Find where the given text appears and provide that cell's center as [X, Y] coordinate. 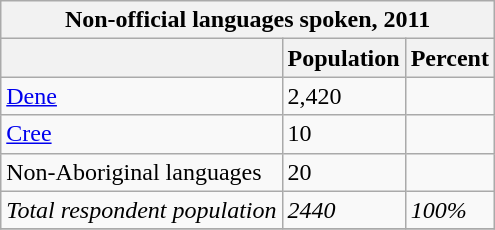
Dene [142, 96]
Non-Aboriginal languages [142, 172]
2440 [344, 210]
10 [344, 134]
100% [450, 210]
Population [344, 58]
Non-official languages spoken, 2011 [248, 20]
20 [344, 172]
Total respondent population [142, 210]
2,420 [344, 96]
Percent [450, 58]
Cree [142, 134]
